Scan for the cell matching the given text and deliver its (x, y) coordinate at center. 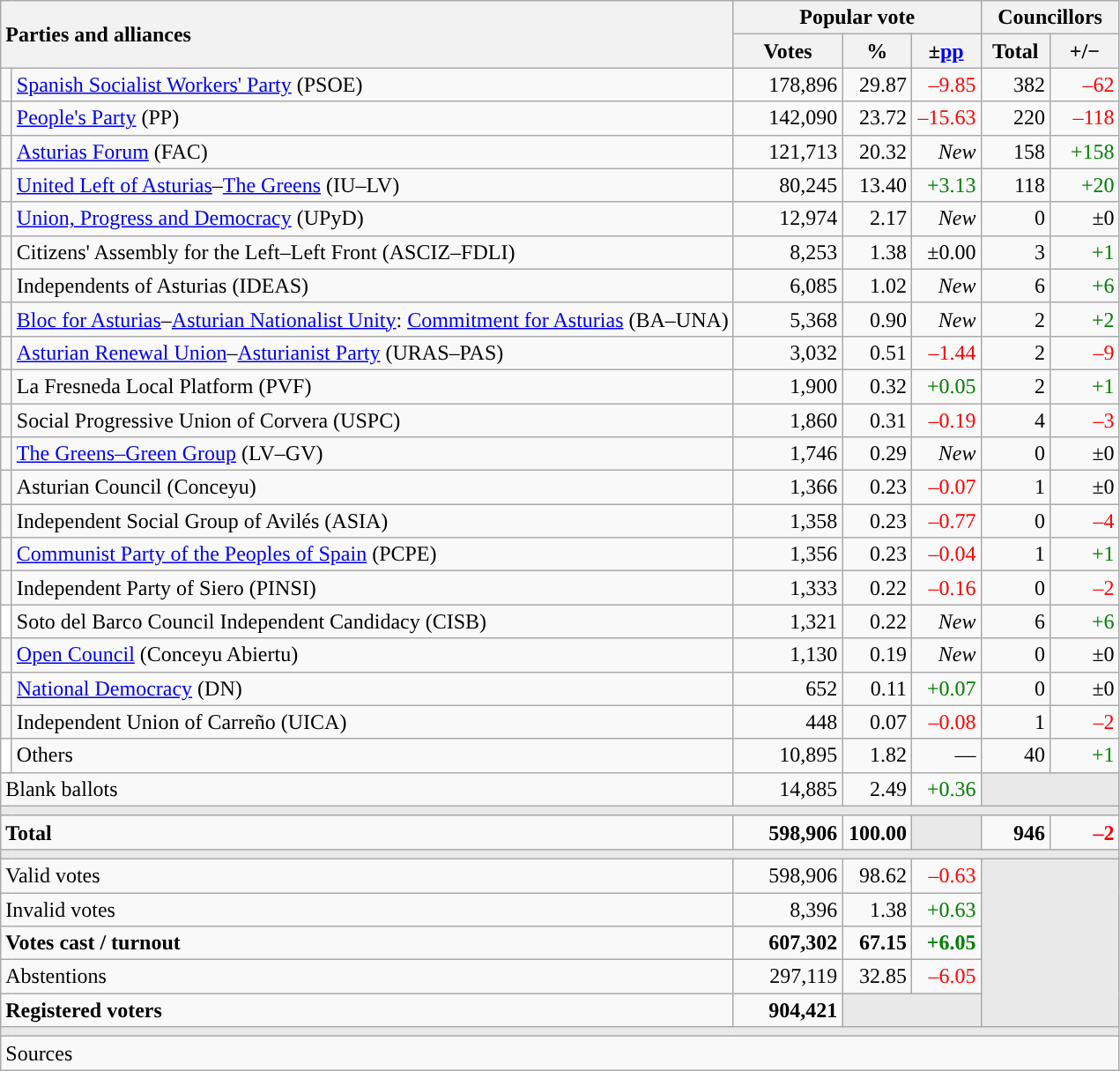
+/− (1086, 51)
+6.05 (946, 943)
Independent Social Group of Avilés (ASIA) (372, 521)
607,302 (788, 943)
23.72 (878, 118)
The Greens–Green Group (LV–GV) (372, 454)
0.90 (878, 319)
Citizens' Assembly for the Left–Left Front (ASCIZ–FDLI) (372, 252)
220 (1015, 118)
+0.07 (946, 688)
3 (1015, 252)
1,860 (788, 420)
100.00 (878, 832)
Communist Party of the Peoples of Spain (PCPE) (372, 554)
13.40 (878, 185)
Councillors (1050, 18)
Votes cast / turnout (367, 943)
–6.05 (946, 977)
–118 (1086, 118)
Abstentions (367, 977)
National Democracy (DN) (372, 688)
20.32 (878, 152)
— (946, 755)
–15.63 (946, 118)
67.15 (878, 943)
Independent Union of Carreño (UICA) (372, 722)
32.85 (878, 977)
142,090 (788, 118)
1,746 (788, 454)
Popular vote (857, 18)
1,356 (788, 554)
+0.36 (946, 789)
0.19 (878, 655)
–4 (1086, 521)
8,396 (788, 909)
Sources (560, 1053)
2.17 (878, 219)
–0.19 (946, 420)
–1.44 (946, 353)
Social Progressive Union of Corvera (USPC) (372, 420)
80,245 (788, 185)
448 (788, 722)
178,896 (788, 85)
118 (1015, 185)
±pp (946, 51)
10,895 (788, 755)
40 (1015, 755)
Union, Progress and Democracy (UPyD) (372, 219)
–9.85 (946, 85)
Votes (788, 51)
29.87 (878, 85)
8,253 (788, 252)
–3 (1086, 420)
0.07 (878, 722)
904,421 (788, 1010)
Valid votes (367, 875)
0.29 (878, 454)
–9 (1086, 353)
Blank ballots (367, 789)
2.49 (878, 789)
0.31 (878, 420)
1.82 (878, 755)
12,974 (788, 219)
La Fresneda Local Platform (PVF) (372, 386)
1,366 (788, 487)
–0.04 (946, 554)
+158 (1086, 152)
–62 (1086, 85)
+0.05 (946, 386)
+0.63 (946, 909)
People's Party (PP) (372, 118)
4 (1015, 420)
–0.07 (946, 487)
–0.63 (946, 875)
1,358 (788, 521)
Registered voters (367, 1010)
98.62 (878, 875)
1,130 (788, 655)
+2 (1086, 319)
Parties and alliances (367, 34)
United Left of Asturias–The Greens (IU–LV) (372, 185)
652 (788, 688)
Soto del Barco Council Independent Candidacy (CISB) (372, 621)
Spanish Socialist Workers' Party (PSOE) (372, 85)
–0.16 (946, 588)
% (878, 51)
121,713 (788, 152)
+20 (1086, 185)
–0.08 (946, 722)
Independents of Asturias (IDEAS) (372, 286)
158 (1015, 152)
1,321 (788, 621)
+3.13 (946, 185)
Open Council (Conceyu Abiertu) (372, 655)
Invalid votes (367, 909)
0.32 (878, 386)
1.02 (878, 286)
297,119 (788, 977)
382 (1015, 85)
1,333 (788, 588)
0.11 (878, 688)
6,085 (788, 286)
14,885 (788, 789)
Asturian Council (Conceyu) (372, 487)
±0.00 (946, 252)
Asturias Forum (FAC) (372, 152)
3,032 (788, 353)
5,368 (788, 319)
946 (1015, 832)
Others (372, 755)
Independent Party of Siero (PINSI) (372, 588)
Bloc for Asturias–Asturian Nationalist Unity: Commitment for Asturias (BA–UNA) (372, 319)
Asturian Renewal Union–Asturianist Party (URAS–PAS) (372, 353)
1,900 (788, 386)
–0.77 (946, 521)
0.51 (878, 353)
